Search for the cell housing the specified text and yield its [X, Y] center coordinate. 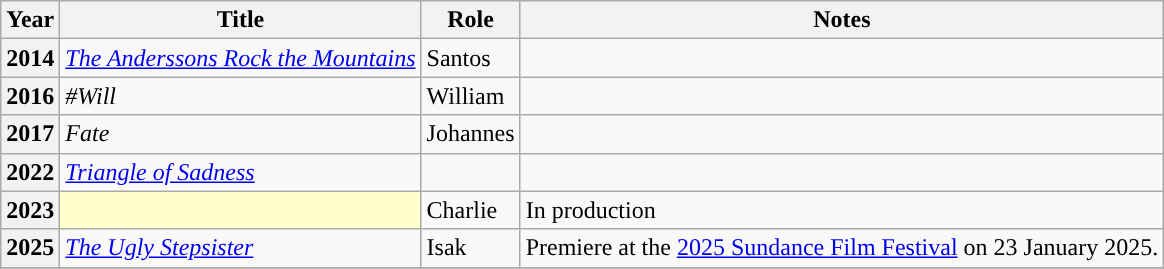
In production [842, 210]
The Anderssons Rock the Mountains [240, 58]
Title [240, 20]
Santos [470, 58]
Premiere at the 2025 Sundance Film Festival on 23 January 2025. [842, 248]
2014 [30, 58]
2022 [30, 172]
William [470, 96]
Charlie [470, 210]
2017 [30, 134]
Year [30, 20]
2023 [30, 210]
Fate [240, 134]
Triangle of Sadness [240, 172]
#Will [240, 96]
Role [470, 20]
2016 [30, 96]
The Ugly Stepsister [240, 248]
Isak [470, 248]
2025 [30, 248]
Notes [842, 20]
Johannes [470, 134]
